Determine the (x, y) coordinate at the center of the cell enclosing the given text.  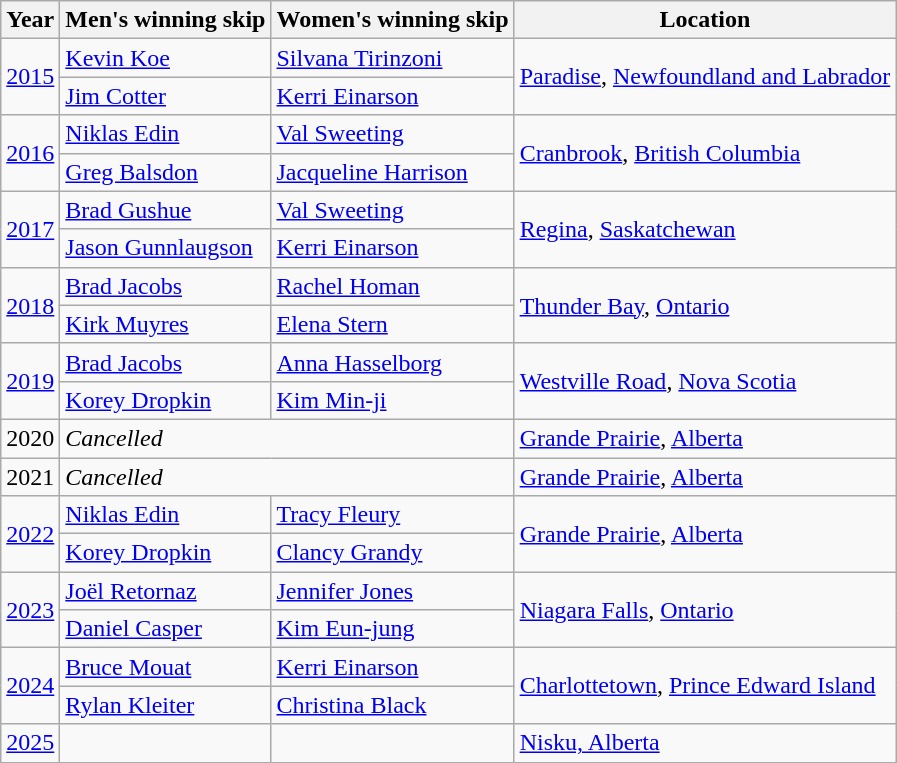
Jacqueline Harrison (392, 172)
Men's winning skip (166, 20)
Nisku, Alberta (705, 743)
Kim Min-ji (392, 400)
2021 (30, 477)
Joël Retornaz (166, 591)
2025 (30, 743)
2019 (30, 381)
Tracy Fleury (392, 515)
Thunder Bay, Ontario (705, 305)
Bruce Mouat (166, 667)
2018 (30, 305)
Paradise, Newfoundland and Labrador (705, 77)
Daniel Casper (166, 629)
Jason Gunnlaugson (166, 248)
Brad Gushue (166, 210)
2017 (30, 229)
2023 (30, 610)
Kim Eun-jung (392, 629)
Christina Black (392, 705)
2016 (30, 153)
2022 (30, 534)
Women's winning skip (392, 20)
Rylan Kleiter (166, 705)
Clancy Grandy (392, 553)
2015 (30, 77)
Jim Cotter (166, 96)
2020 (30, 438)
Jennifer Jones (392, 591)
2024 (30, 686)
Cranbrook, British Columbia (705, 153)
Westville Road, Nova Scotia (705, 381)
Location (705, 20)
Rachel Homan (392, 286)
Kirk Muyres (166, 324)
Year (30, 20)
Charlottetown, Prince Edward Island (705, 686)
Silvana Tirinzoni (392, 58)
Regina, Saskatchewan (705, 229)
Anna Hasselborg (392, 362)
Greg Balsdon (166, 172)
Kevin Koe (166, 58)
Elena Stern (392, 324)
Niagara Falls, Ontario (705, 610)
